Identify which cell holds the provided text, then report its [X, Y] central coordinate. 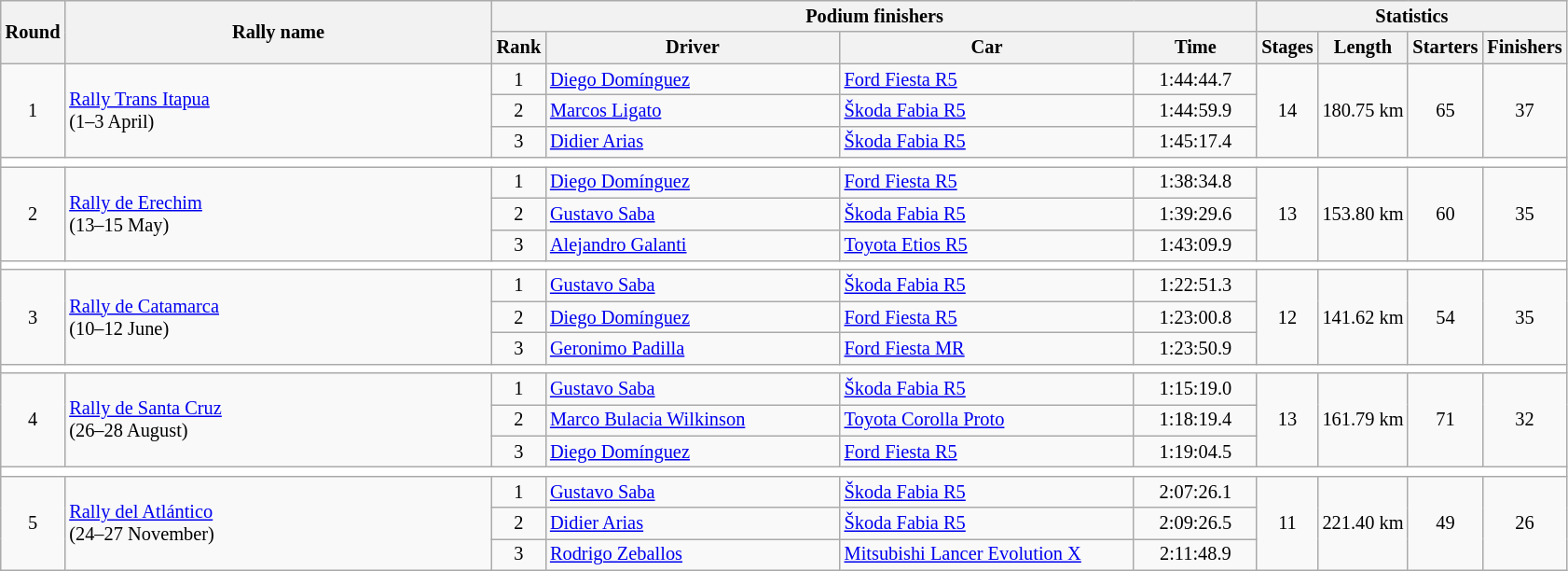
Car [987, 48]
1:44:44.7 [1195, 79]
65 [1445, 110]
Marco Bulacia Wilkinson [693, 420]
1:15:19.0 [1195, 389]
71 [1445, 420]
161.79 km [1363, 420]
Toyota Corolla Proto [987, 420]
Marcos Ligato [693, 110]
Driver [693, 48]
4 [34, 420]
Length [1363, 48]
Rally de Catamarca(10–12 June) [278, 317]
1:39:29.6 [1195, 214]
32 [1524, 420]
49 [1445, 522]
1:18:19.4 [1195, 420]
1:44:59.9 [1195, 110]
60 [1445, 213]
37 [1524, 110]
1:45:17.4 [1195, 142]
1:23:00.8 [1195, 317]
1:23:50.9 [1195, 348]
Rodrigo Zeballos [693, 554]
Rally de Erechim(13–15 May) [278, 213]
54 [1445, 317]
Rally Trans Itapua(1–3 April) [278, 110]
Statistics [1411, 16]
Ford Fiesta MR [987, 348]
221.40 km [1363, 522]
1:43:09.9 [1195, 245]
2:07:26.1 [1195, 492]
Podium finishers [874, 16]
12 [1286, 317]
Mitsubishi Lancer Evolution X [987, 554]
153.80 km [1363, 213]
1:19:04.5 [1195, 452]
5 [34, 522]
Rally del Atlántico(24–27 November) [278, 522]
11 [1286, 522]
Time [1195, 48]
2:09:26.5 [1195, 523]
141.62 km [1363, 317]
Rank [518, 48]
Rally name [278, 32]
Starters [1445, 48]
Alejandro Galanti [693, 245]
Round [34, 32]
14 [1286, 110]
Toyota Etios R5 [987, 245]
1:22:51.3 [1195, 285]
Geronimo Padilla [693, 348]
Rally de Santa Cruz(26–28 August) [278, 420]
26 [1524, 522]
180.75 km [1363, 110]
1:38:34.8 [1195, 182]
Finishers [1524, 48]
2:11:48.9 [1195, 554]
Stages [1286, 48]
